For the text-containing cell, return its midpoint in (X, Y) coordinate format. 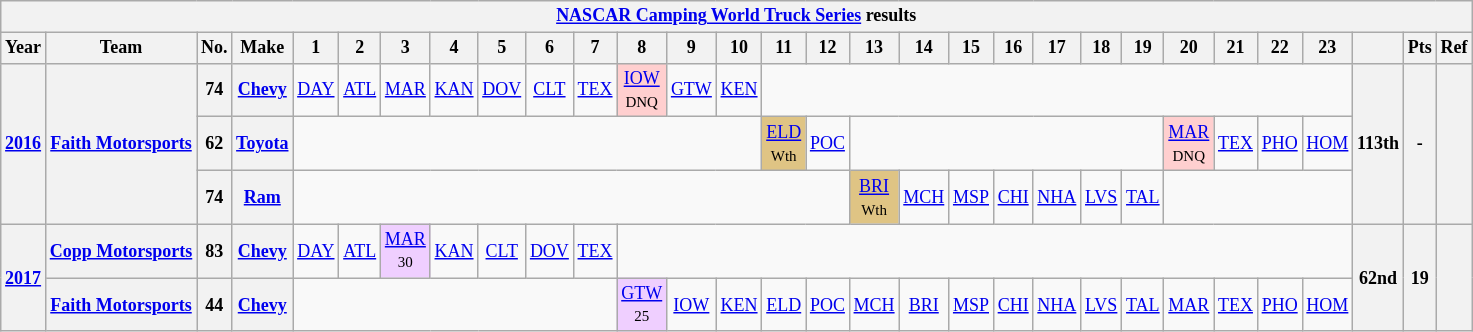
1 (316, 48)
NASCAR Camping World Truck Series results (736, 16)
Ram (262, 197)
62 (214, 144)
18 (1102, 48)
IOWDNQ (642, 90)
BRI (924, 305)
16 (1013, 48)
7 (595, 48)
4 (454, 48)
21 (1236, 48)
11 (784, 48)
13 (874, 48)
22 (1280, 48)
2017 (24, 278)
Make (262, 48)
14 (924, 48)
Copp Motorsports (120, 251)
8 (642, 48)
Team (120, 48)
23 (1328, 48)
2 (360, 48)
No. (214, 48)
GTW25 (642, 305)
Year (24, 48)
44 (214, 305)
2016 (24, 144)
IOW (692, 305)
- (1420, 144)
Toyota (262, 144)
BRIWth (874, 197)
ELD (784, 305)
Ref (1454, 48)
ELDWth (784, 144)
3 (406, 48)
9 (692, 48)
Pts (1420, 48)
MARDNQ (1189, 144)
62nd (1378, 278)
10 (739, 48)
83 (214, 251)
17 (1057, 48)
GTW (692, 90)
6 (550, 48)
5 (502, 48)
113th (1378, 144)
MAR30 (406, 251)
12 (828, 48)
15 (972, 48)
20 (1189, 48)
